Extract the [x, y] coordinate from the center of the cell holding the provided text.  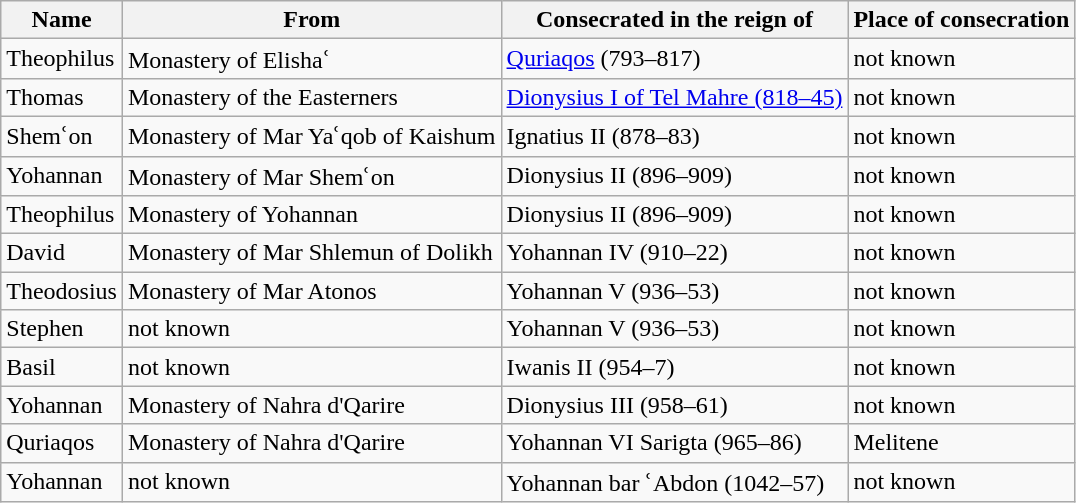
Dionysius I of Tel Mahre (818–45) [674, 97]
Monastery of Mar Shemʿon [312, 176]
Thomas [62, 97]
Yohannan VI Sarigta (965–86) [674, 443]
Monastery of Yohannan [312, 215]
Dionysius III (958–61) [674, 405]
Monastery of Mar Atonos [312, 291]
David [62, 253]
Iwanis II (954–7) [674, 367]
Monastery of the Easterners [312, 97]
Quriaqos (793–817) [674, 59]
Ignatius II (878–83) [674, 136]
Place of consecration [962, 20]
Monastery of Mar Shlemun of Dolikh [312, 253]
Melitene [962, 443]
Monastery of Elishaʿ [312, 59]
Yohannan bar ʿAbdon (1042–57) [674, 482]
Theodosius [62, 291]
Quriaqos [62, 443]
Shemʿon [62, 136]
Name [62, 20]
Consecrated in the reign of [674, 20]
Stephen [62, 329]
Monastery of Mar Yaʿqob of Kaishum [312, 136]
Yohannan IV (910–22) [674, 253]
Basil [62, 367]
From [312, 20]
